Capture the cell that displays the provided text and extract its [X, Y] central coordinate. 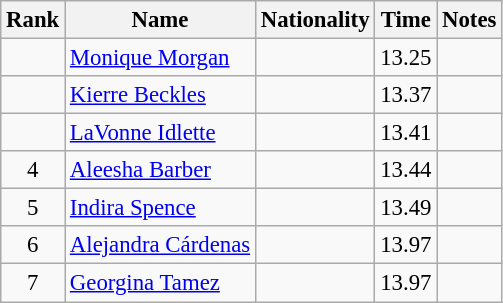
Name [160, 20]
13.44 [406, 170]
13.37 [406, 95]
6 [33, 245]
Indira Spence [160, 208]
4 [33, 170]
Aleesha Barber [160, 170]
Georgina Tamez [160, 283]
13.41 [406, 133]
5 [33, 208]
Notes [470, 20]
Nationality [314, 20]
LaVonne Idlette [160, 133]
Time [406, 20]
13.25 [406, 58]
Alejandra Cárdenas [160, 245]
13.49 [406, 208]
Kierre Beckles [160, 95]
Rank [33, 20]
Monique Morgan [160, 58]
7 [33, 283]
